For the text-containing cell, return its midpoint in [x, y] coordinate format. 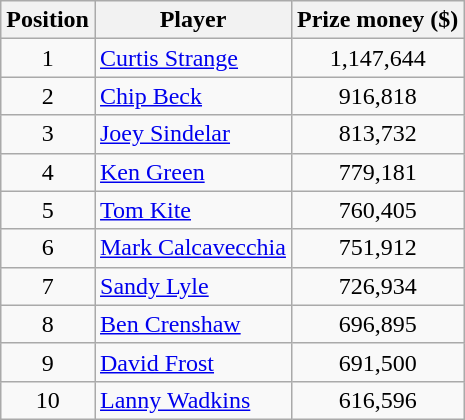
Player [192, 20]
760,405 [377, 210]
Joey Sindelar [192, 134]
10 [48, 400]
Mark Calcavecchia [192, 248]
1,147,644 [377, 58]
2 [48, 96]
726,934 [377, 286]
616,596 [377, 400]
779,181 [377, 172]
Chip Beck [192, 96]
1 [48, 58]
Curtis Strange [192, 58]
8 [48, 324]
7 [48, 286]
David Frost [192, 362]
5 [48, 210]
Sandy Lyle [192, 286]
Position [48, 20]
696,895 [377, 324]
813,732 [377, 134]
6 [48, 248]
4 [48, 172]
Prize money ($) [377, 20]
9 [48, 362]
3 [48, 134]
691,500 [377, 362]
Lanny Wadkins [192, 400]
751,912 [377, 248]
916,818 [377, 96]
Ben Crenshaw [192, 324]
Ken Green [192, 172]
Tom Kite [192, 210]
